Output the (x, y) coordinate of the center of the cell containing the given text.  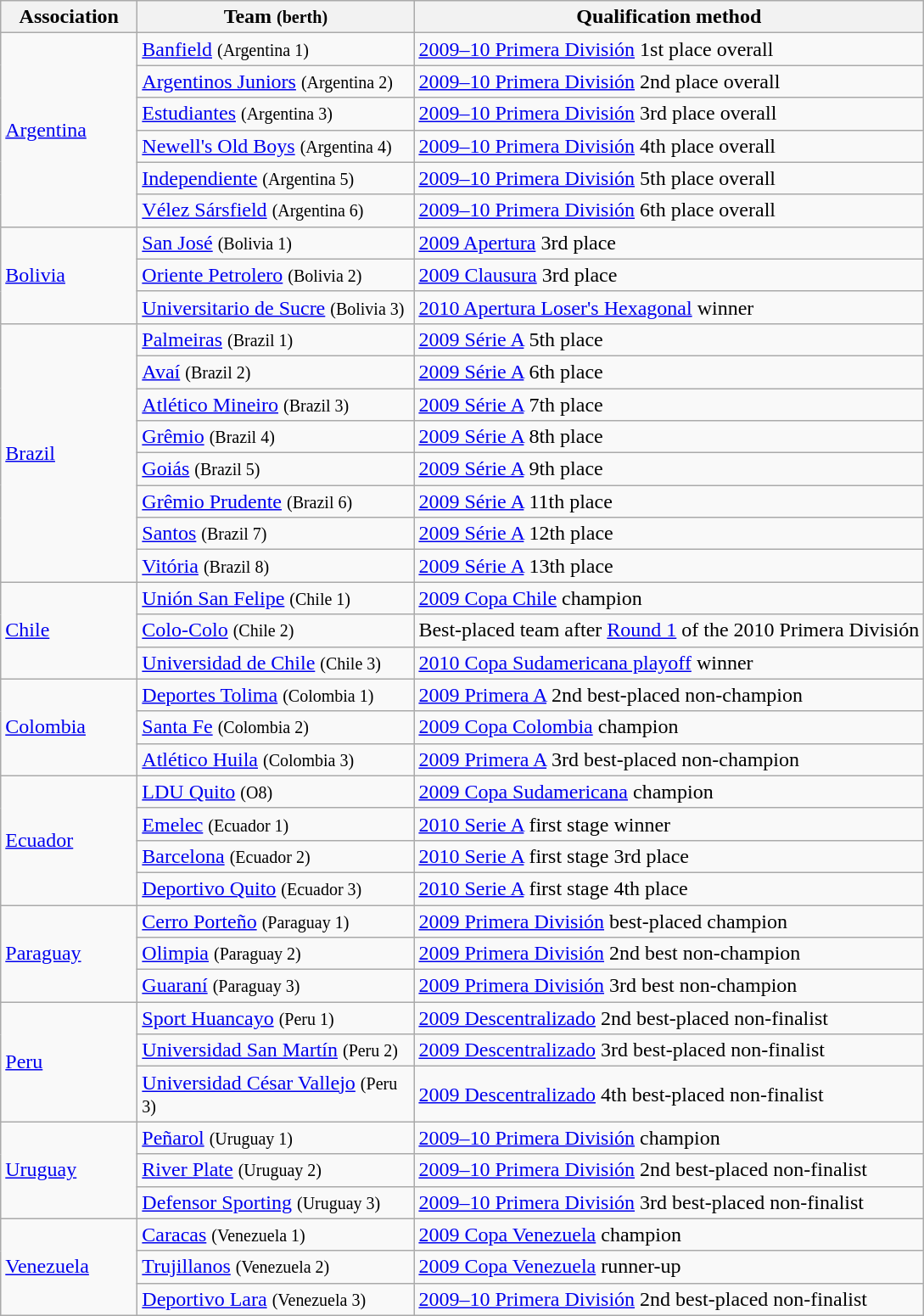
2009 Primera A 2nd best-placed non-champion (669, 695)
Argentinos Juniors (Argentina 2) (276, 81)
Universitario de Sucre (Bolivia 3) (276, 307)
2009 Apertura 3rd place (669, 243)
2009 Série A 5th place (669, 339)
Argentina (70, 130)
Defensor Sporting (Uruguay 3) (276, 1202)
Qualification method (669, 17)
Sport Huancayo (Peru 1) (276, 1018)
Cerro Porteño (Paraguay 1) (276, 921)
Santos (Brazil 7) (276, 534)
Ecuador (70, 840)
2010 Serie A first stage winner (669, 824)
Emelec (Ecuador 1) (276, 824)
Avaí (Brazil 2) (276, 372)
Banfield (Argentina 1) (276, 49)
Newell's Old Boys (Argentina 4) (276, 146)
Brazil (70, 452)
2009 Copa Chile champion (669, 598)
2009 Série A 6th place (669, 372)
Universidad San Martín (Peru 2) (276, 1050)
2010 Serie A first stage 4th place (669, 888)
San José (Bolivia 1) (276, 243)
Colombia (70, 727)
Independiente (Argentina 5) (276, 178)
Venezuela (70, 1267)
Grêmio Prudente (Brazil 6) (276, 501)
Universidad César Vallejo (Peru 3) (276, 1095)
Trujillanos (Venezuela 2) (276, 1267)
2009 Primera División 2nd best non-champion (669, 954)
Peru (70, 1062)
Oriente Petrolero (Bolivia 2) (276, 275)
Deportivo Lara (Venezuela 3) (276, 1299)
Unión San Felipe (Chile 1) (276, 598)
2009 Série A 11th place (669, 501)
Best-placed team after Round 1 of the 2010 Primera División (669, 630)
Vitória (Brazil 8) (276, 566)
2009 Primera División 3rd best non-champion (669, 986)
Deportivo Quito (Ecuador 3) (276, 888)
River Plate (Uruguay 2) (276, 1170)
2009 Primera A 3rd best-placed non-champion (669, 759)
2009 Clausura 3rd place (669, 275)
Paraguay (70, 953)
2009 Série A 9th place (669, 469)
2009–10 Primera División 1st place overall (669, 49)
2009 Copa Venezuela champion (669, 1235)
2009–10 Primera División 6th place overall (669, 210)
2009 Descentralizado 2nd best-placed non-finalist (669, 1018)
2009 Série A 12th place (669, 534)
Chile (70, 630)
2009 Copa Colombia champion (669, 727)
Association (70, 17)
Peñarol (Uruguay 1) (276, 1138)
Olimpia (Paraguay 2) (276, 954)
Colo-Colo (Chile 2) (276, 630)
2009–10 Primera División 3rd place overall (669, 114)
2009 Copa Sudamericana champion (669, 792)
2009–10 Primera División 4th place overall (669, 146)
2009 Série A 7th place (669, 405)
Deportes Tolima (Colombia 1) (276, 695)
Universidad de Chile (Chile 3) (276, 663)
Santa Fe (Colombia 2) (276, 727)
Caracas (Venezuela 1) (276, 1235)
2009 Primera División best-placed champion (669, 921)
2009–10 Primera División champion (669, 1138)
Team (berth) (276, 17)
2009–10 Primera División 2nd place overall (669, 81)
Barcelona (Ecuador 2) (276, 856)
Goiás (Brazil 5) (276, 469)
2009 Descentralizado 4th best-placed non-finalist (669, 1095)
Atlético Mineiro (Brazil 3) (276, 405)
2009 Série A 13th place (669, 566)
Estudiantes (Argentina 3) (276, 114)
LDU Quito (O8) (276, 792)
Guaraní (Paraguay 3) (276, 986)
2009 Série A 8th place (669, 437)
2009–10 Primera División 5th place overall (669, 178)
2010 Serie A first stage 3rd place (669, 856)
Uruguay (70, 1170)
Vélez Sársfield (Argentina 6) (276, 210)
Palmeiras (Brazil 1) (276, 339)
Grêmio (Brazil 4) (276, 437)
Atlético Huila (Colombia 3) (276, 759)
2010 Copa Sudamericana playoff winner (669, 663)
Bolivia (70, 275)
2009–10 Primera División 3rd best-placed non-finalist (669, 1202)
2009 Copa Venezuela runner-up (669, 1267)
2010 Apertura Loser's Hexagonal winner (669, 307)
2009 Descentralizado 3rd best-placed non-finalist (669, 1050)
